Capture the cell that displays the provided text and extract its [x, y] central coordinate. 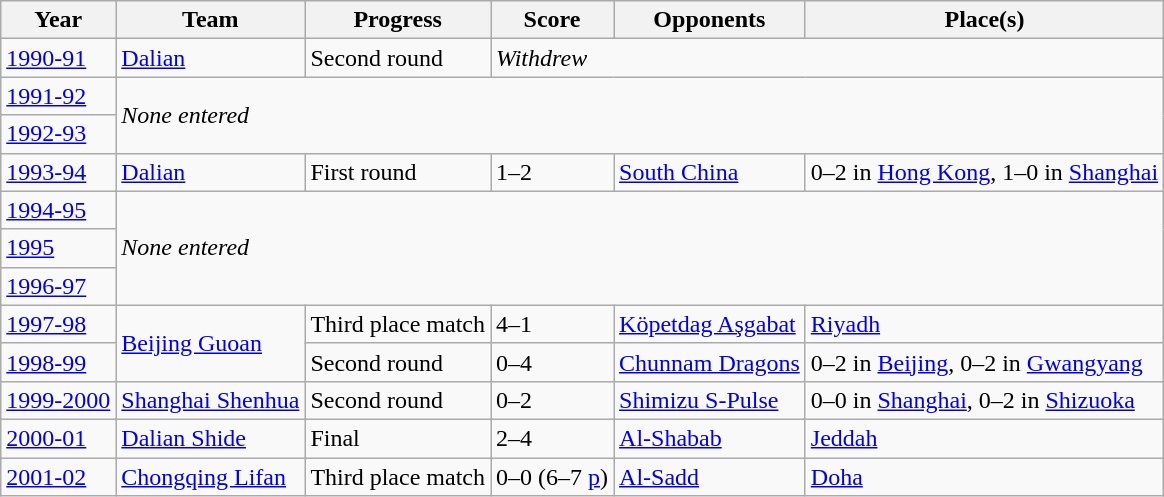
Withdrew [826, 58]
South China [710, 172]
1996-97 [58, 286]
1991-92 [58, 96]
2–4 [552, 438]
0–2 in Beijing, 0–2 in Gwangyang [984, 362]
Progress [398, 20]
Jeddah [984, 438]
0–2 in Hong Kong, 1–0 in Shanghai [984, 172]
0–4 [552, 362]
4–1 [552, 324]
1992-93 [58, 134]
Al-Sadd [710, 477]
Riyadh [984, 324]
Shimizu S-Pulse [710, 400]
Opponents [710, 20]
Score [552, 20]
Team [210, 20]
First round [398, 172]
1995 [58, 248]
Shanghai Shenhua [210, 400]
1997-98 [58, 324]
0–0 (6–7 p) [552, 477]
0–0 in Shanghai, 0–2 in Shizuoka [984, 400]
Chongqing Lifan [210, 477]
1990-91 [58, 58]
1998-99 [58, 362]
Al-Shabab [710, 438]
Place(s) [984, 20]
Beijing Guoan [210, 343]
2000-01 [58, 438]
1999-2000 [58, 400]
Chunnam Dragons [710, 362]
Dalian Shide [210, 438]
1993-94 [58, 172]
1994-95 [58, 210]
Doha [984, 477]
Köpetdag Aşgabat [710, 324]
2001-02 [58, 477]
Year [58, 20]
0–2 [552, 400]
Final [398, 438]
1–2 [552, 172]
